Search for the cell housing the specified text and yield its (X, Y) center coordinate. 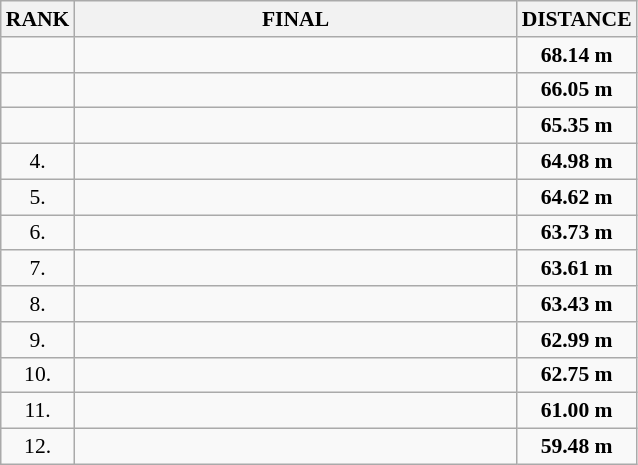
7. (38, 269)
10. (38, 375)
62.75 m (577, 375)
66.05 m (577, 90)
11. (38, 411)
63.43 m (577, 304)
64.98 m (577, 162)
12. (38, 447)
63.73 m (577, 233)
68.14 m (577, 55)
RANK (38, 19)
4. (38, 162)
65.35 m (577, 126)
5. (38, 197)
FINAL (295, 19)
6. (38, 233)
59.48 m (577, 447)
62.99 m (577, 340)
64.62 m (577, 197)
8. (38, 304)
63.61 m (577, 269)
DISTANCE (577, 19)
9. (38, 340)
61.00 m (577, 411)
